Output the [X, Y] coordinate of the center of the cell containing the given text.  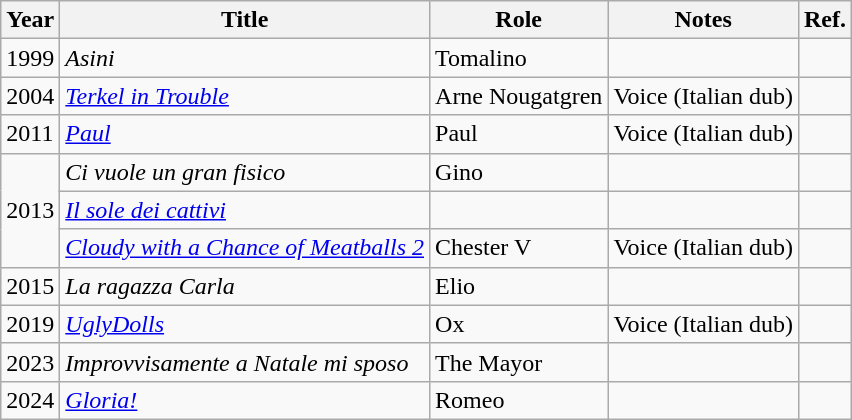
Tomalino [519, 58]
2015 [30, 286]
Ref. [824, 20]
Ox [519, 324]
2013 [30, 210]
Notes [704, 20]
Ci vuole un gran fisico [245, 172]
UglyDolls [245, 324]
2011 [30, 134]
Elio [519, 286]
Year [30, 20]
Arne Nougatgren [519, 96]
Improvvisamente a Natale mi sposo [245, 362]
La ragazza Carla [245, 286]
Role [519, 20]
Gloria! [245, 400]
2024 [30, 400]
The Mayor [519, 362]
Asini [245, 58]
Romeo [519, 400]
Gino [519, 172]
Il sole dei cattivi [245, 210]
1999 [30, 58]
Title [245, 20]
2004 [30, 96]
Cloudy with a Chance of Meatballs 2 [245, 248]
2023 [30, 362]
2019 [30, 324]
Terkel in Trouble [245, 96]
Chester V [519, 248]
